Return [X, Y] of the center of cell containing provided text 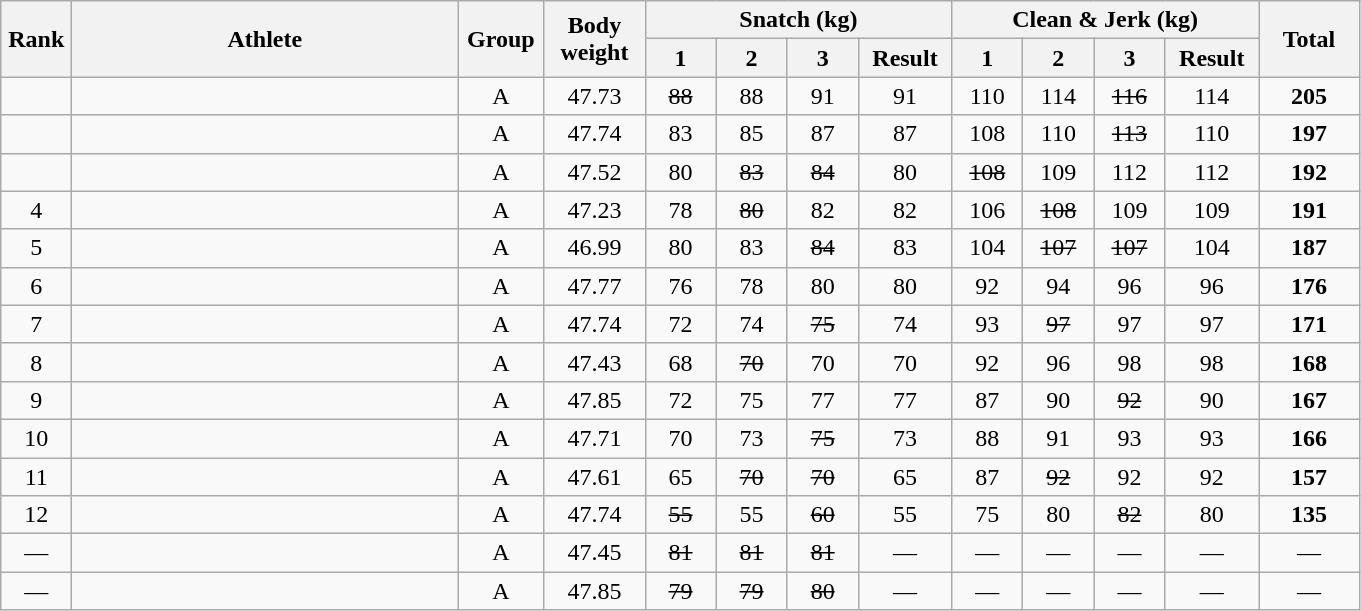
Body weight [594, 39]
Group [501, 39]
11 [36, 477]
Snatch (kg) [798, 20]
47.77 [594, 286]
166 [1308, 438]
68 [680, 362]
7 [36, 324]
157 [1308, 477]
5 [36, 248]
10 [36, 438]
47.71 [594, 438]
4 [36, 210]
Total [1308, 39]
60 [822, 515]
47.52 [594, 172]
176 [1308, 286]
47.45 [594, 553]
47.23 [594, 210]
47.73 [594, 96]
94 [1058, 286]
171 [1308, 324]
12 [36, 515]
106 [988, 210]
Athlete [265, 39]
187 [1308, 248]
168 [1308, 362]
6 [36, 286]
Rank [36, 39]
47.61 [594, 477]
192 [1308, 172]
85 [752, 134]
9 [36, 400]
167 [1308, 400]
197 [1308, 134]
116 [1130, 96]
205 [1308, 96]
46.99 [594, 248]
Clean & Jerk (kg) [1106, 20]
113 [1130, 134]
8 [36, 362]
47.43 [594, 362]
76 [680, 286]
191 [1308, 210]
135 [1308, 515]
